Extract the [x, y] coordinate from the center of the cell holding the provided text.  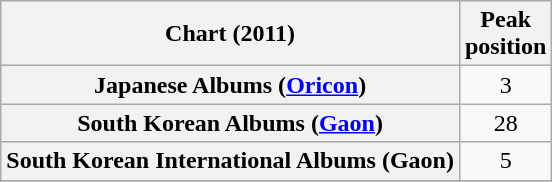
Chart (2011) [230, 34]
Peakposition [505, 34]
South Korean Albums (Gaon) [230, 123]
3 [505, 85]
South Korean International Albums (Gaon) [230, 161]
5 [505, 161]
Japanese Albums (Oricon) [230, 85]
28 [505, 123]
